Provide the (x, y) coordinate of the cell's center where the given text is located.  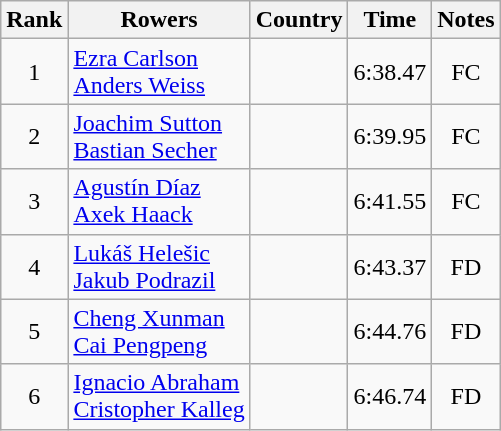
Agustín DíazAxek Haack (159, 202)
1 (34, 72)
6:44.76 (390, 332)
Ezra CarlsonAnders Weiss (159, 72)
Cheng XunmanCai Pengpeng (159, 332)
2 (34, 136)
4 (34, 266)
6:41.55 (390, 202)
Country (299, 20)
Rowers (159, 20)
Notes (466, 20)
6:43.37 (390, 266)
Joachim SuttonBastian Secher (159, 136)
Rank (34, 20)
6 (34, 396)
6:46.74 (390, 396)
Lukáš HelešicJakub Podrazil (159, 266)
Time (390, 20)
5 (34, 332)
3 (34, 202)
Ignacio AbrahamCristopher Kalleg (159, 396)
6:39.95 (390, 136)
6:38.47 (390, 72)
